Pinpoint the cell where the given text exists, returning its [x, y] midpoint coordinate. 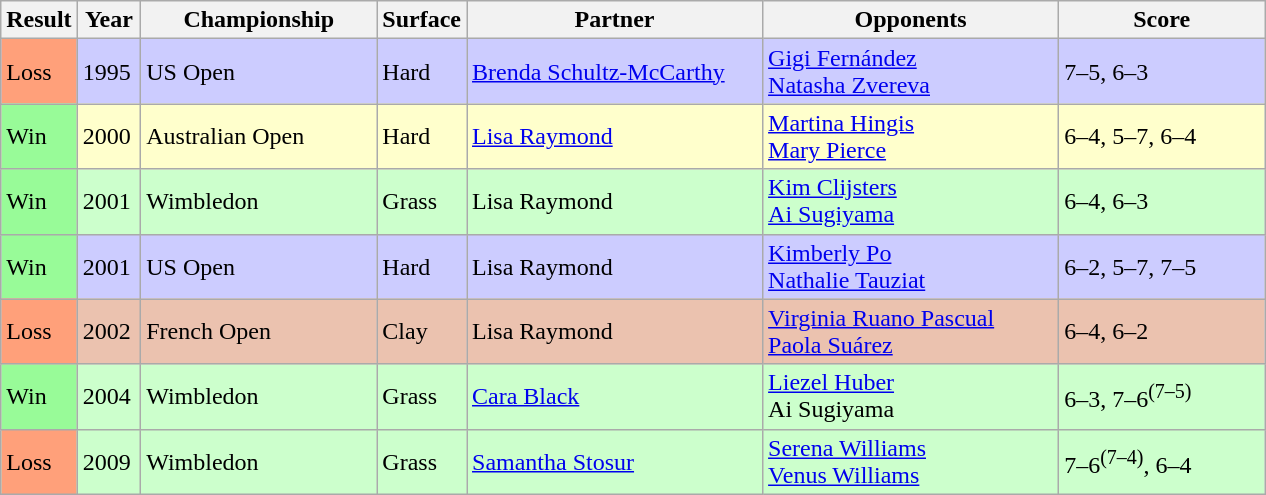
Kimberly Po Nathalie Tauziat [911, 266]
Cara Black [614, 396]
Surface [422, 20]
6–3, 7–6(7–5) [1162, 396]
Gigi Fernández Natasha Zvereva [911, 72]
Australian Open [259, 136]
Opponents [911, 20]
Serena Williams Venus Williams [911, 462]
Clay [422, 332]
French Open [259, 332]
Partner [614, 20]
6–4, 6–2 [1162, 332]
Result [39, 20]
6–2, 5–7, 7–5 [1162, 266]
2004 [109, 396]
1995 [109, 72]
Kim Clijsters Ai Sugiyama [911, 202]
2009 [109, 462]
Championship [259, 20]
Martina Hingis Mary Pierce [911, 136]
2000 [109, 136]
Liezel Huber Ai Sugiyama [911, 396]
Brenda Schultz-McCarthy [614, 72]
7–5, 6–3 [1162, 72]
Virginia Ruano Pascual Paola Suárez [911, 332]
6–4, 5–7, 6–4 [1162, 136]
Samantha Stosur [614, 462]
2002 [109, 332]
6–4, 6–3 [1162, 202]
Year [109, 20]
7–6(7–4), 6–4 [1162, 462]
Score [1162, 20]
